Locate the cell with the specified text and output its [x, y] center coordinate. 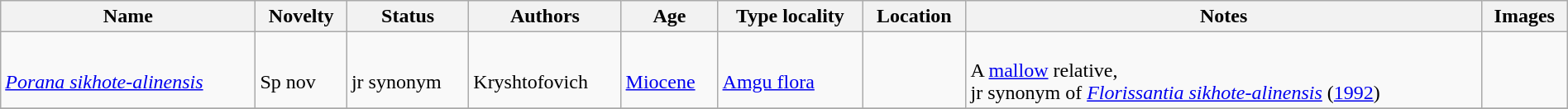
Type locality [791, 17]
Location [915, 17]
Authors [545, 17]
Porana sikhote-alinensis [128, 70]
Miocene [670, 70]
Status [407, 17]
Images [1524, 17]
Novelty [301, 17]
A mallow relative, jr synonym of Florissantia sikhote-alinensis (1992) [1224, 70]
jr synonym [407, 70]
Sp nov [301, 70]
Notes [1224, 17]
Kryshtofovich [545, 70]
Age [670, 17]
Name [128, 17]
Amgu flora [791, 70]
